Output the (x, y) coordinate of the center of the cell containing the given text.  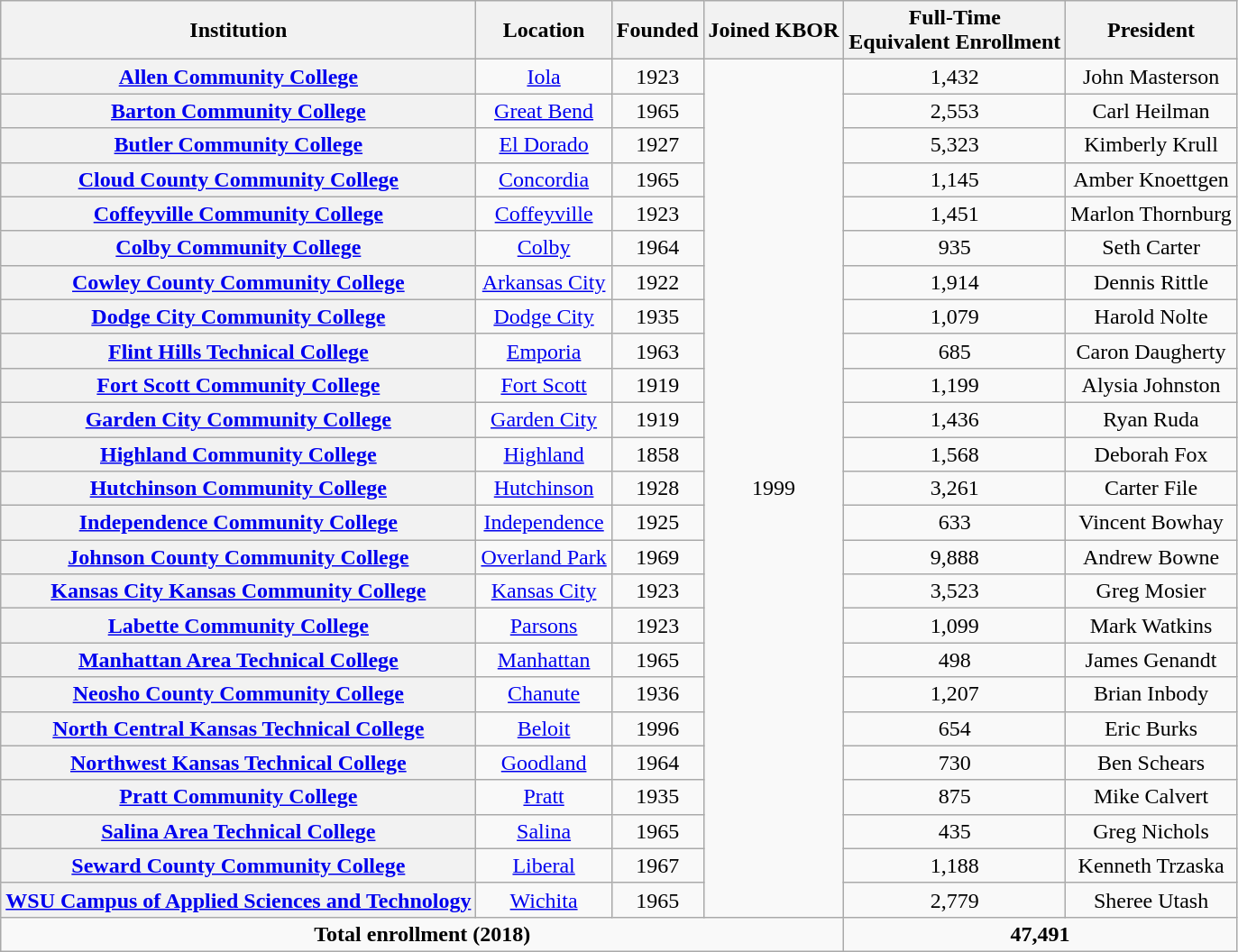
654 (955, 728)
1,432 (955, 77)
Johnson County Community College (238, 557)
Fort Scott Community College (238, 385)
Pratt (544, 797)
435 (955, 831)
Manhattan (544, 660)
Dodge City Community College (238, 316)
Carter File (1151, 489)
Highland Community College (238, 453)
1,079 (955, 316)
Colby (544, 248)
Dodge City (544, 316)
WSU Campus of Applied Sciences and Technology (238, 900)
Vincent Bowhay (1151, 523)
5,323 (955, 145)
Salina (544, 831)
Labette Community College (238, 626)
Sheree Utash (1151, 900)
1,145 (955, 179)
Coffeyville Community College (238, 214)
1925 (657, 523)
Joined KBOR (774, 31)
Goodland (544, 763)
Cloud County Community College (238, 179)
Neosho County Community College (238, 694)
1996 (657, 728)
498 (955, 660)
Emporia (544, 351)
Kansas City (544, 591)
Carl Heilman (1151, 111)
Alysia Johnston (1151, 385)
Dennis Rittle (1151, 282)
North Central Kansas Technical College (238, 728)
Northwest Kansas Technical College (238, 763)
47,491 (1041, 934)
Ryan Ruda (1151, 419)
1,914 (955, 282)
1936 (657, 694)
Hutchinson Community College (238, 489)
1,199 (955, 385)
1,451 (955, 214)
Butler Community College (238, 145)
730 (955, 763)
Parsons (544, 626)
Overland Park (544, 557)
Wichita (544, 900)
633 (955, 523)
935 (955, 248)
1,099 (955, 626)
Kenneth Trzaska (1151, 865)
Mark Watkins (1151, 626)
Greg Nichols (1151, 831)
Deborah Fox (1151, 453)
2,779 (955, 900)
1999 (774, 489)
Independence (544, 523)
Brian Inbody (1151, 694)
9,888 (955, 557)
1963 (657, 351)
3,261 (955, 489)
Hutchinson (544, 489)
John Masterson (1151, 77)
Barton Community College (238, 111)
Highland (544, 453)
Flint Hills Technical College (238, 351)
Amber Knoettgen (1151, 179)
2,553 (955, 111)
Caron Daugherty (1151, 351)
Allen Community College (238, 77)
Fort Scott (544, 385)
Eric Burks (1151, 728)
Ben Schears (1151, 763)
Concordia (544, 179)
3,523 (955, 591)
Coffeyville (544, 214)
1858 (657, 453)
1,436 (955, 419)
Beloit (544, 728)
Liberal (544, 865)
685 (955, 351)
Arkansas City (544, 282)
1927 (657, 145)
1,207 (955, 694)
Greg Mosier (1151, 591)
Andrew Bowne (1151, 557)
Salina Area Technical College (238, 831)
Manhattan Area Technical College (238, 660)
Marlon Thornburg (1151, 214)
Seth Carter (1151, 248)
Cowley County Community College (238, 282)
Location (544, 31)
Total enrollment (2018) (422, 934)
James Genandt (1151, 660)
President (1151, 31)
Independence Community College (238, 523)
1928 (657, 489)
Garden City Community College (238, 419)
1969 (657, 557)
1,568 (955, 453)
Seward County Community College (238, 865)
Colby Community College (238, 248)
Kimberly Krull (1151, 145)
Full-TimeEquivalent Enrollment (955, 31)
Harold Nolte (1151, 316)
Great Bend (544, 111)
Founded (657, 31)
875 (955, 797)
1922 (657, 282)
Garden City (544, 419)
El Dorado (544, 145)
Iola (544, 77)
Chanute (544, 694)
1,188 (955, 865)
Mike Calvert (1151, 797)
Pratt Community College (238, 797)
1967 (657, 865)
Institution (238, 31)
Kansas City Kansas Community College (238, 591)
